From the cell containing the given text, extract its center point as (x, y) coordinate. 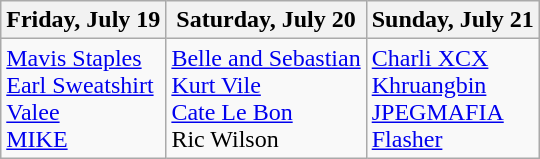
Mavis StaplesEarl SweatshirtValeeMIKE (84, 98)
Saturday, July 20 (266, 20)
Friday, July 19 (84, 20)
Sunday, July 21 (452, 20)
Charli XCXKhruangbinJPEGMAFIAFlasher (452, 98)
Belle and SebastianKurt VileCate Le BonRic Wilson (266, 98)
